Pinpoint the cell where the given text exists, returning its (x, y) midpoint coordinate. 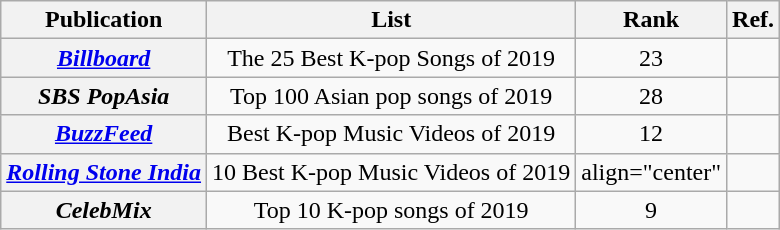
12 (652, 134)
CelebMix (104, 210)
Rank (652, 20)
Billboard (104, 58)
BuzzFeed (104, 134)
28 (652, 96)
9 (652, 210)
Top 10 K-pop songs of 2019 (392, 210)
10 Best K-pop Music Videos of 2019 (392, 172)
Publication (104, 20)
Top 100 Asian pop songs of 2019 (392, 96)
align="center" (652, 172)
SBS PopAsia (104, 96)
23 (652, 58)
Ref. (754, 20)
The 25 Best K-pop Songs of 2019 (392, 58)
Best K-pop Music Videos of 2019 (392, 134)
Rolling Stone India (104, 172)
List (392, 20)
